For the text-containing cell, return its midpoint in (x, y) coordinate format. 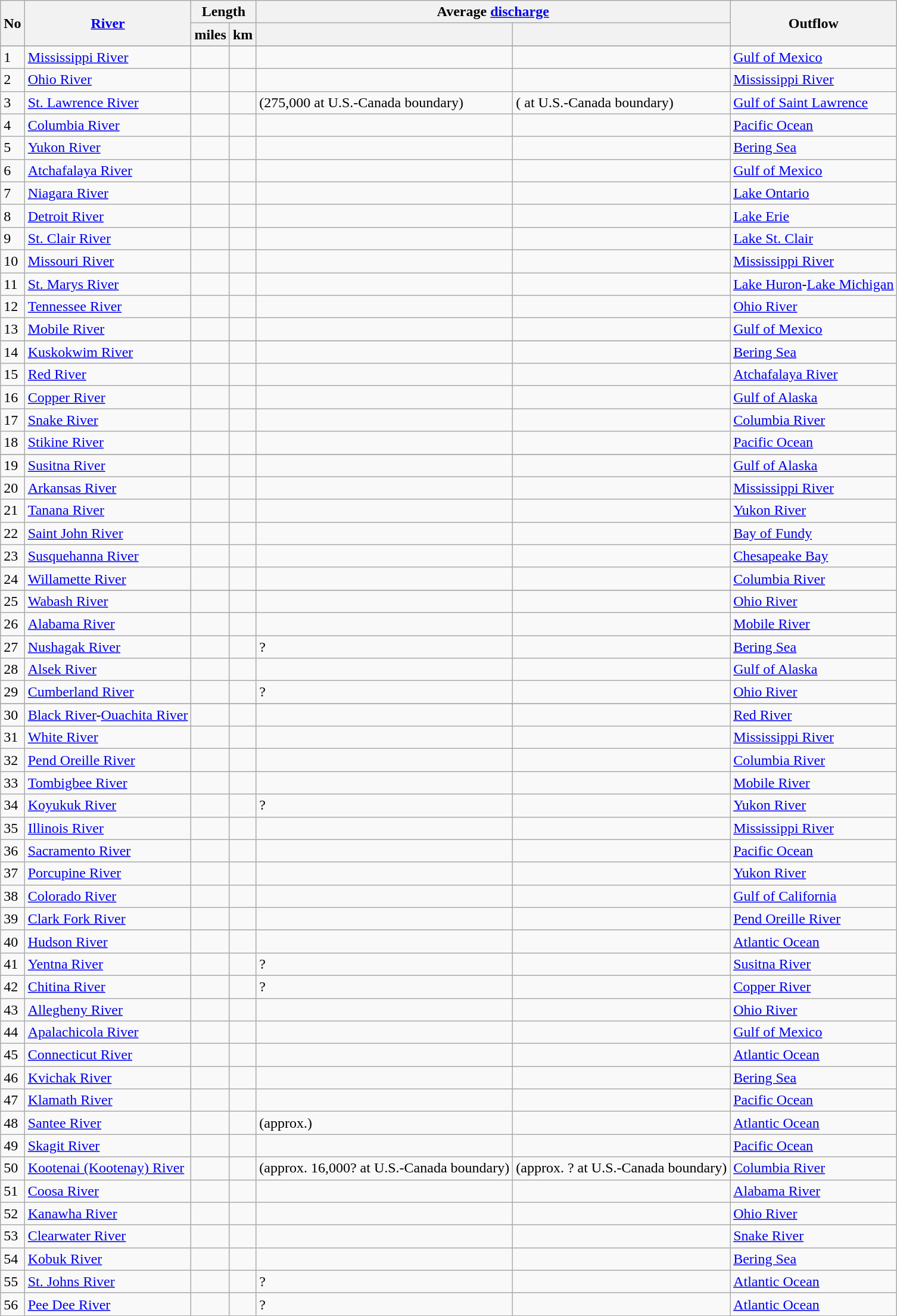
Niagara River (108, 193)
Colorado River (108, 896)
km (242, 35)
Nushagak River (108, 646)
17 (13, 420)
Apalachicola River (108, 1032)
11 (13, 284)
41 (13, 964)
1 (13, 57)
13 (13, 329)
St. Lawrence River (108, 102)
3 (13, 102)
Susquehanna River (108, 556)
St. Marys River (108, 284)
23 (13, 556)
20 (13, 488)
27 (13, 646)
Pee Dee River (108, 1304)
4 (13, 125)
Kootenai (Kootenay) River (108, 1168)
Lake Huron-Lake Michigan (814, 284)
Klamath River (108, 1100)
Sacramento River (108, 851)
White River (108, 738)
Santee River (108, 1123)
31 (13, 738)
10 (13, 261)
Kuskokwim River (108, 352)
51 (13, 1191)
(approx. 16,000? at U.S.-Canada boundary) (385, 1168)
12 (13, 307)
miles (210, 35)
Lake Erie (814, 216)
River (108, 23)
Lake Ontario (814, 193)
44 (13, 1032)
Tennessee River (108, 307)
42 (13, 987)
36 (13, 851)
5 (13, 148)
Gulf of Saint Lawrence (814, 102)
24 (13, 578)
Chitina River (108, 987)
St. Clair River (108, 238)
6 (13, 170)
35 (13, 828)
46 (13, 1078)
( at U.S.-Canada boundary) (622, 102)
Kobuk River (108, 1259)
Clearwater River (108, 1236)
(approx.) (385, 1123)
Connecticut River (108, 1055)
52 (13, 1214)
Average discharge (493, 12)
43 (13, 1010)
26 (13, 624)
Kvichak River (108, 1078)
Detroit River (108, 216)
2 (13, 80)
15 (13, 375)
Koyukuk River (108, 805)
Wabash River (108, 601)
9 (13, 238)
14 (13, 352)
Kanawha River (108, 1214)
Willamette River (108, 578)
Tanana River (108, 511)
48 (13, 1123)
45 (13, 1055)
54 (13, 1259)
Tombigbee River (108, 783)
32 (13, 760)
Lake St. Clair (814, 238)
30 (13, 715)
Bay of Fundy (814, 533)
No (13, 23)
53 (13, 1236)
40 (13, 941)
St. Johns River (108, 1281)
(275,000 at U.S.-Canada boundary) (385, 102)
Hudson River (108, 941)
47 (13, 1100)
21 (13, 511)
7 (13, 193)
Arkansas River (108, 488)
49 (13, 1146)
8 (13, 216)
Clark Fork River (108, 919)
(approx. ? at U.S.-Canada boundary) (622, 1168)
56 (13, 1304)
50 (13, 1168)
Black River-Ouachita River (108, 715)
Length (224, 12)
Cumberland River (108, 692)
37 (13, 873)
22 (13, 533)
16 (13, 397)
33 (13, 783)
38 (13, 896)
Skagit River (108, 1146)
28 (13, 670)
19 (13, 465)
Allegheny River (108, 1010)
Yentna River (108, 964)
39 (13, 919)
Outflow (814, 23)
25 (13, 601)
Chesapeake Bay (814, 556)
18 (13, 443)
Coosa River (108, 1191)
Illinois River (108, 828)
29 (13, 692)
Porcupine River (108, 873)
34 (13, 805)
Saint John River (108, 533)
55 (13, 1281)
Alsek River (108, 670)
Missouri River (108, 261)
Stikine River (108, 443)
Gulf of California (814, 896)
